Search for the cell housing the specified text and yield its [x, y] center coordinate. 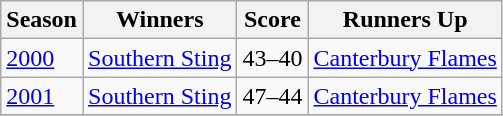
Winners [159, 20]
Score [272, 20]
2001 [42, 96]
Season [42, 20]
Runners Up [405, 20]
47–44 [272, 96]
43–40 [272, 58]
2000 [42, 58]
